Search for the cell housing the specified text and yield its [x, y] center coordinate. 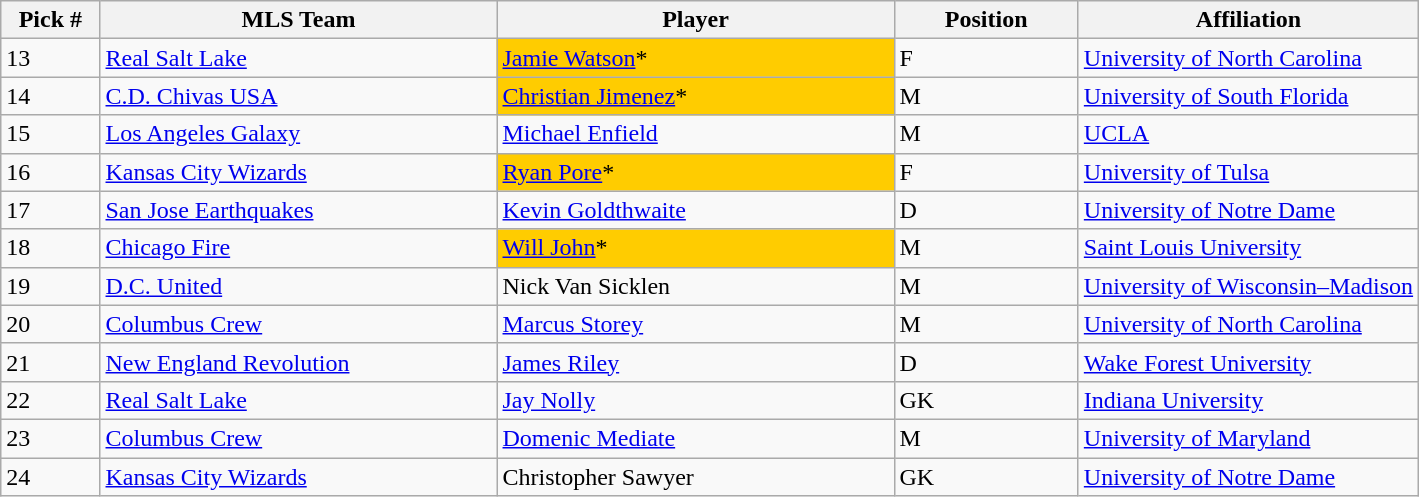
13 [50, 58]
15 [50, 134]
San Jose Earthquakes [298, 210]
Los Angeles Galaxy [298, 134]
16 [50, 172]
Ryan Pore* [696, 172]
Affiliation [1248, 20]
17 [50, 210]
Christopher Sawyer [696, 477]
Christian Jimenez* [696, 96]
Saint Louis University [1248, 248]
Michael Enfield [696, 134]
New England Revolution [298, 362]
University of South Florida [1248, 96]
Nick Van Sicklen [696, 286]
Player [696, 20]
Will John* [696, 248]
University of Wisconsin–Madison [1248, 286]
23 [50, 438]
James Riley [696, 362]
UCLA [1248, 134]
Pick # [50, 20]
Indiana University [1248, 400]
University of Maryland [1248, 438]
20 [50, 324]
18 [50, 248]
Chicago Fire [298, 248]
22 [50, 400]
D.C. United [298, 286]
University of Tulsa [1248, 172]
Jay Nolly [696, 400]
24 [50, 477]
Domenic Mediate [696, 438]
14 [50, 96]
Jamie Watson* [696, 58]
MLS Team [298, 20]
Wake Forest University [1248, 362]
Kevin Goldthwaite [696, 210]
21 [50, 362]
Position [986, 20]
19 [50, 286]
C.D. Chivas USA [298, 96]
Marcus Storey [696, 324]
